Search for the cell housing the specified text and yield its (X, Y) center coordinate. 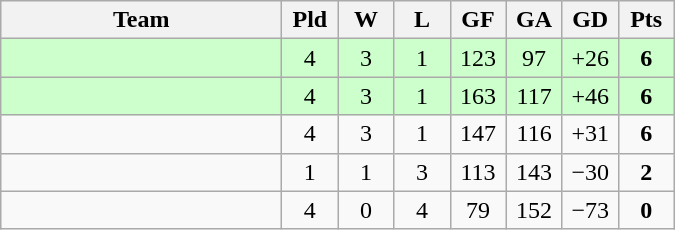
79 (478, 210)
GF (478, 20)
GA (534, 20)
+46 (590, 96)
−73 (590, 210)
117 (534, 96)
143 (534, 172)
Team (142, 20)
147 (478, 134)
113 (478, 172)
97 (534, 58)
W (366, 20)
123 (478, 58)
Pld (310, 20)
+31 (590, 134)
152 (534, 210)
−30 (590, 172)
+26 (590, 58)
116 (534, 134)
GD (590, 20)
2 (646, 172)
L (422, 20)
Pts (646, 20)
163 (478, 96)
